For the text-containing cell, return its midpoint in [X, Y] coordinate format. 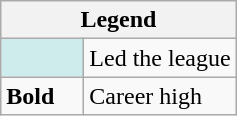
Bold [42, 96]
Legend [118, 20]
Led the league [160, 58]
Career high [160, 96]
